Identify which cell holds the provided text, then report its [X, Y] central coordinate. 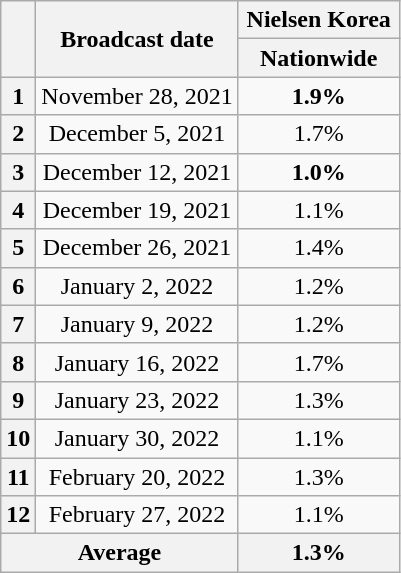
December 19, 2021 [137, 210]
December 26, 2021 [137, 248]
Average [120, 553]
January 9, 2022 [137, 324]
November 28, 2021 [137, 96]
January 23, 2022 [137, 400]
1 [18, 96]
January 30, 2022 [137, 438]
1.0% [318, 172]
Nielsen Korea [318, 20]
December 12, 2021 [137, 172]
Nationwide [318, 58]
February 27, 2022 [137, 515]
1.9% [318, 96]
9 [18, 400]
7 [18, 324]
December 5, 2021 [137, 134]
8 [18, 362]
January 16, 2022 [137, 362]
5 [18, 248]
January 2, 2022 [137, 286]
10 [18, 438]
11 [18, 477]
1.4% [318, 248]
6 [18, 286]
3 [18, 172]
2 [18, 134]
February 20, 2022 [137, 477]
12 [18, 515]
4 [18, 210]
Broadcast date [137, 39]
